Return the [x, y] coordinate for the center point of the cell that contains the specified text.  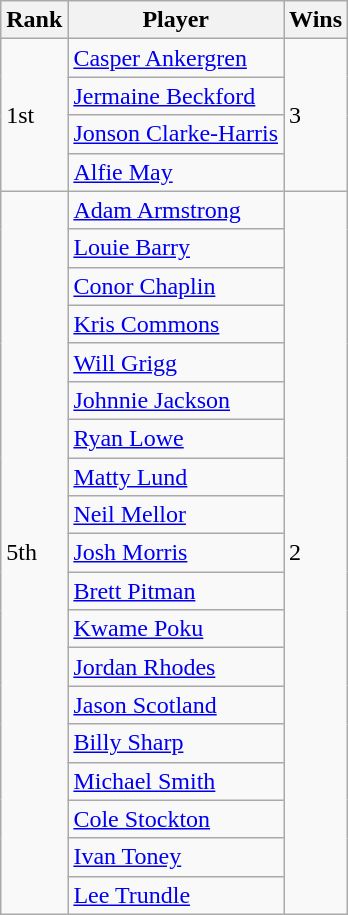
Jordan Rhodes [176, 667]
Josh Morris [176, 553]
Kris Commons [176, 324]
Ryan Lowe [176, 438]
Michael Smith [176, 781]
2 [316, 552]
Player [176, 20]
3 [316, 115]
Kwame Poku [176, 629]
Conor Chaplin [176, 286]
Cole Stockton [176, 819]
Will Grigg [176, 362]
Wins [316, 20]
Billy Sharp [176, 743]
1st [34, 115]
Rank [34, 20]
Louie Barry [176, 248]
Lee Trundle [176, 895]
Adam Armstrong [176, 210]
Jonson Clarke-Harris [176, 134]
Jason Scotland [176, 705]
Matty Lund [176, 477]
Neil Mellor [176, 515]
Casper Ankergren [176, 58]
Johnnie Jackson [176, 400]
Jermaine Beckford [176, 96]
Ivan Toney [176, 857]
5th [34, 552]
Alfie May [176, 172]
Brett Pitman [176, 591]
